Detect which cell encompasses the target text, then output its (x, y) center coordinate. 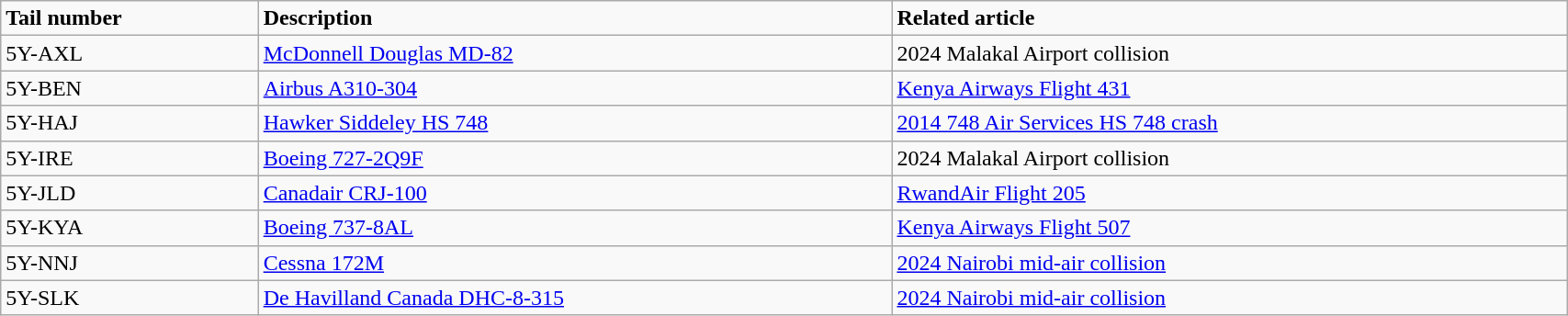
Kenya Airways Flight 507 (1229, 228)
Airbus A310-304 (575, 88)
5Y-SLK (130, 298)
Description (575, 18)
5Y-HAJ (130, 123)
Kenya Airways Flight 431 (1229, 88)
RwandAir Flight 205 (1229, 193)
Tail number (130, 18)
Canadair CRJ-100 (575, 193)
5Y-NNJ (130, 263)
McDonnell Douglas MD-82 (575, 53)
De Havilland Canada DHC-8-315 (575, 298)
Boeing 727-2Q9F (575, 158)
Boeing 737-8AL (575, 228)
Related article (1229, 18)
5Y-KYA (130, 228)
Cessna 172M (575, 263)
5Y-BEN (130, 88)
5Y-IRE (130, 158)
5Y-JLD (130, 193)
2014 748 Air Services HS 748 crash (1229, 123)
Hawker Siddeley HS 748 (575, 123)
5Y-AXL (130, 53)
